Determine the [X, Y] coordinate at the center of the cell enclosing the given text.  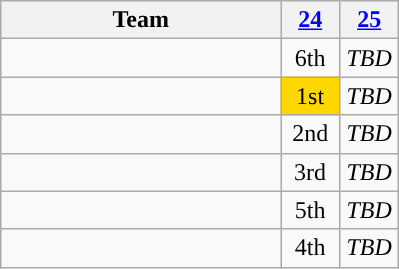
3rd [310, 172]
2nd [310, 134]
Team [141, 20]
24 [310, 20]
6th [310, 58]
4th [310, 248]
25 [370, 20]
5th [310, 210]
1st [310, 96]
